From the cell containing the given text, extract its center point as (x, y) coordinate. 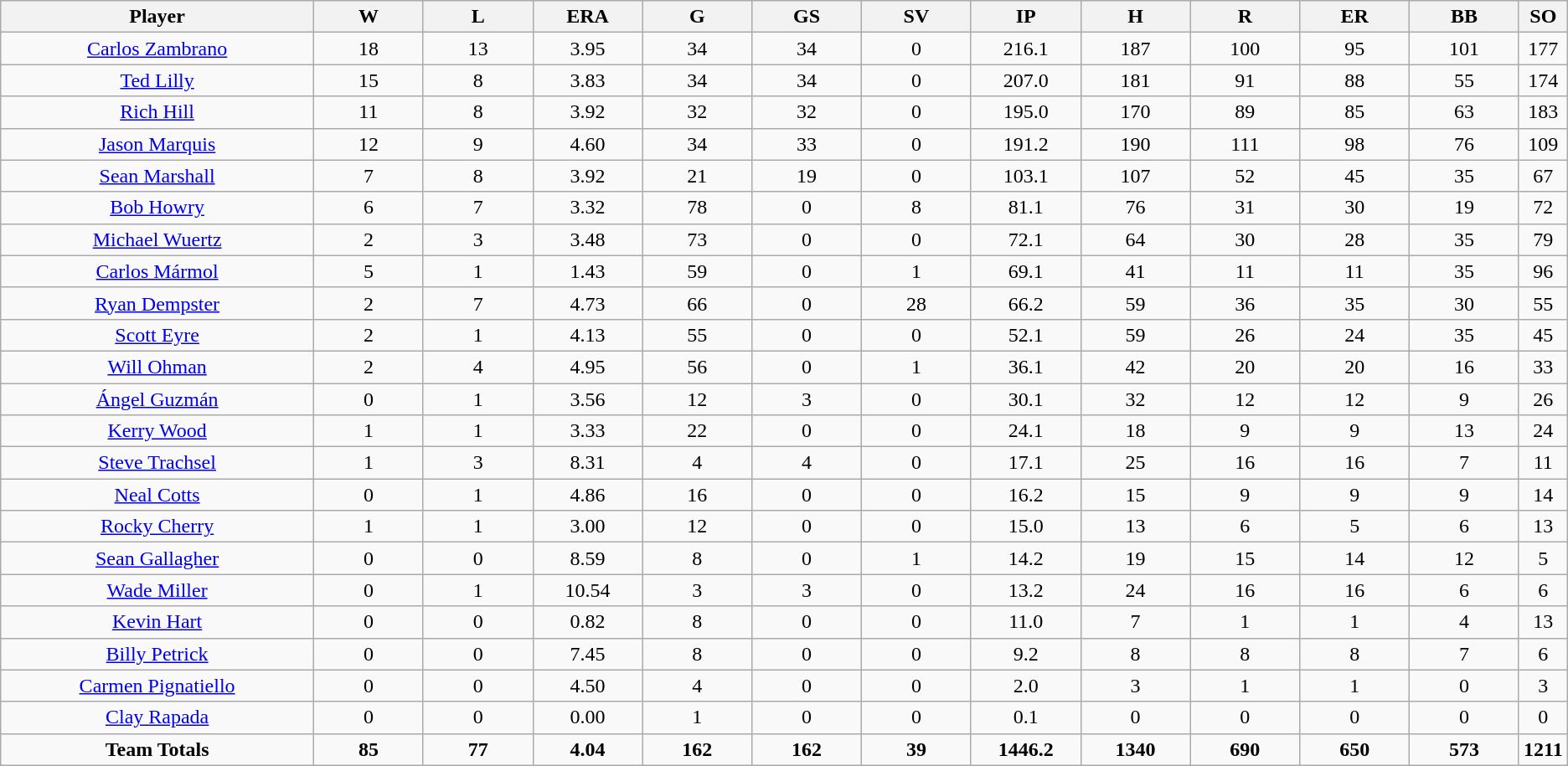
187 (1136, 49)
16.2 (1025, 495)
170 (1136, 112)
650 (1355, 749)
107 (1136, 176)
11.0 (1025, 622)
1446.2 (1025, 749)
BB (1464, 17)
56 (697, 367)
15.0 (1025, 527)
4.73 (588, 303)
79 (1543, 239)
SO (1543, 17)
96 (1543, 271)
0.1 (1025, 717)
4.50 (588, 686)
Team Totals (157, 749)
Player (157, 17)
72 (1543, 208)
207.0 (1025, 80)
1.43 (588, 271)
4.13 (588, 335)
Rocky Cherry (157, 527)
Kerry Wood (157, 431)
52.1 (1025, 335)
G (697, 17)
30.1 (1025, 399)
10.54 (588, 590)
Clay Rapada (157, 717)
216.1 (1025, 49)
66.2 (1025, 303)
25 (1136, 463)
3.33 (588, 431)
14.2 (1025, 558)
Sean Marshall (157, 176)
W (369, 17)
Carlos Mármol (157, 271)
1211 (1543, 749)
81.1 (1025, 208)
4.95 (588, 367)
88 (1355, 80)
31 (1245, 208)
ER (1355, 17)
8.31 (588, 463)
109 (1543, 144)
100 (1245, 49)
52 (1245, 176)
8.59 (588, 558)
66 (697, 303)
89 (1245, 112)
7.45 (588, 654)
69.1 (1025, 271)
3.32 (588, 208)
Rich Hill (157, 112)
4.86 (588, 495)
24.1 (1025, 431)
690 (1245, 749)
R (1245, 17)
Will Ohman (157, 367)
Jason Marquis (157, 144)
Ángel Guzmán (157, 399)
3.83 (588, 80)
41 (1136, 271)
Ryan Dempster (157, 303)
67 (1543, 176)
13.2 (1025, 590)
H (1136, 17)
190 (1136, 144)
39 (916, 749)
174 (1543, 80)
Carmen Pignatiello (157, 686)
191.2 (1025, 144)
3.95 (588, 49)
73 (697, 239)
3.00 (588, 527)
111 (1245, 144)
Bob Howry (157, 208)
181 (1136, 80)
Neal Cotts (157, 495)
IP (1025, 17)
98 (1355, 144)
42 (1136, 367)
2.0 (1025, 686)
SV (916, 17)
195.0 (1025, 112)
Scott Eyre (157, 335)
36.1 (1025, 367)
0.82 (588, 622)
91 (1245, 80)
72.1 (1025, 239)
573 (1464, 749)
17.1 (1025, 463)
177 (1543, 49)
9.2 (1025, 654)
0.00 (588, 717)
3.48 (588, 239)
GS (807, 17)
36 (1245, 303)
21 (697, 176)
4.60 (588, 144)
4.04 (588, 749)
95 (1355, 49)
3.56 (588, 399)
22 (697, 431)
Wade Miller (157, 590)
103.1 (1025, 176)
63 (1464, 112)
Michael Wuertz (157, 239)
Billy Petrick (157, 654)
ERA (588, 17)
Carlos Zambrano (157, 49)
Sean Gallagher (157, 558)
101 (1464, 49)
78 (697, 208)
Ted Lilly (157, 80)
1340 (1136, 749)
77 (477, 749)
64 (1136, 239)
Kevin Hart (157, 622)
Steve Trachsel (157, 463)
L (477, 17)
183 (1543, 112)
